Locate the cell with the specified text and output its [X, Y] center coordinate. 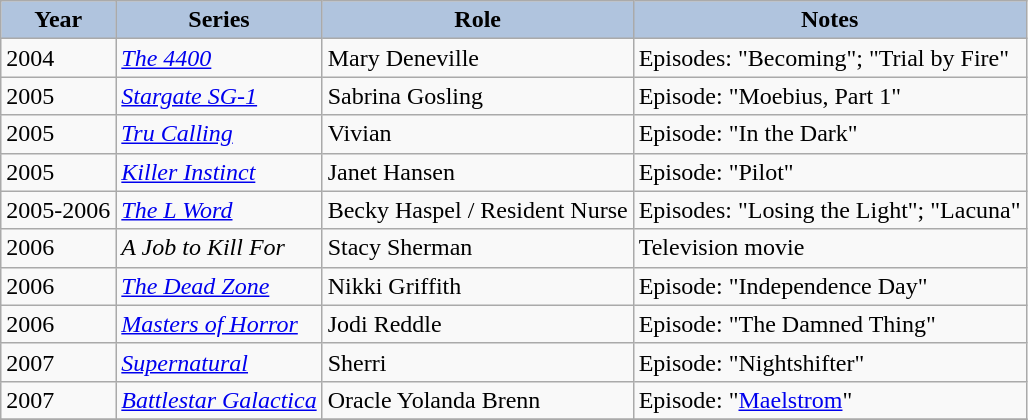
Stacy Sherman [478, 248]
2005-2006 [58, 210]
Masters of Horror [219, 324]
Tru Calling [219, 134]
Episode: "Independence Day" [830, 286]
Oracle Yolanda Brenn [478, 400]
Battlestar Galactica [219, 400]
Mary Deneville [478, 58]
Episode: "Nightshifter" [830, 362]
Sherri [478, 362]
Janet Hansen [478, 172]
Vivian [478, 134]
Role [478, 20]
Supernatural [219, 362]
Episode: "Moebius, Part 1" [830, 96]
2004 [58, 58]
Television movie [830, 248]
Killer Instinct [219, 172]
The L Word [219, 210]
The Dead Zone [219, 286]
Episode: "Maelstrom" [830, 400]
Jodi Reddle [478, 324]
Sabrina Gosling [478, 96]
Year [58, 20]
Nikki Griffith [478, 286]
Episode: "The Damned Thing" [830, 324]
Series [219, 20]
Becky Haspel / Resident Nurse [478, 210]
A Job to Kill For [219, 248]
Stargate SG-1 [219, 96]
Episodes: "Becoming"; "Trial by Fire" [830, 58]
Episodes: "Losing the Light"; "Lacuna" [830, 210]
Notes [830, 20]
Episode: "Pilot" [830, 172]
The 4400 [219, 58]
Episode: "In the Dark" [830, 134]
